Capture the cell that displays the provided text and extract its [X, Y] central coordinate. 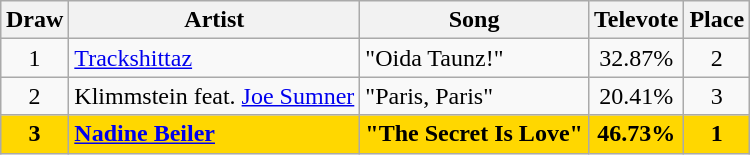
Song [474, 20]
Artist [214, 20]
32.87% [636, 58]
Nadine Beiler [214, 134]
"Paris, Paris" [474, 96]
46.73% [636, 134]
"The Secret Is Love" [474, 134]
Draw [34, 20]
Place [717, 20]
"Oida Taunz!" [474, 58]
20.41% [636, 96]
Televote [636, 20]
Trackshittaz [214, 58]
Klimmstein feat. Joe Sumner [214, 96]
